Determine the (x, y) coordinate at the center of the cell enclosing the given text.  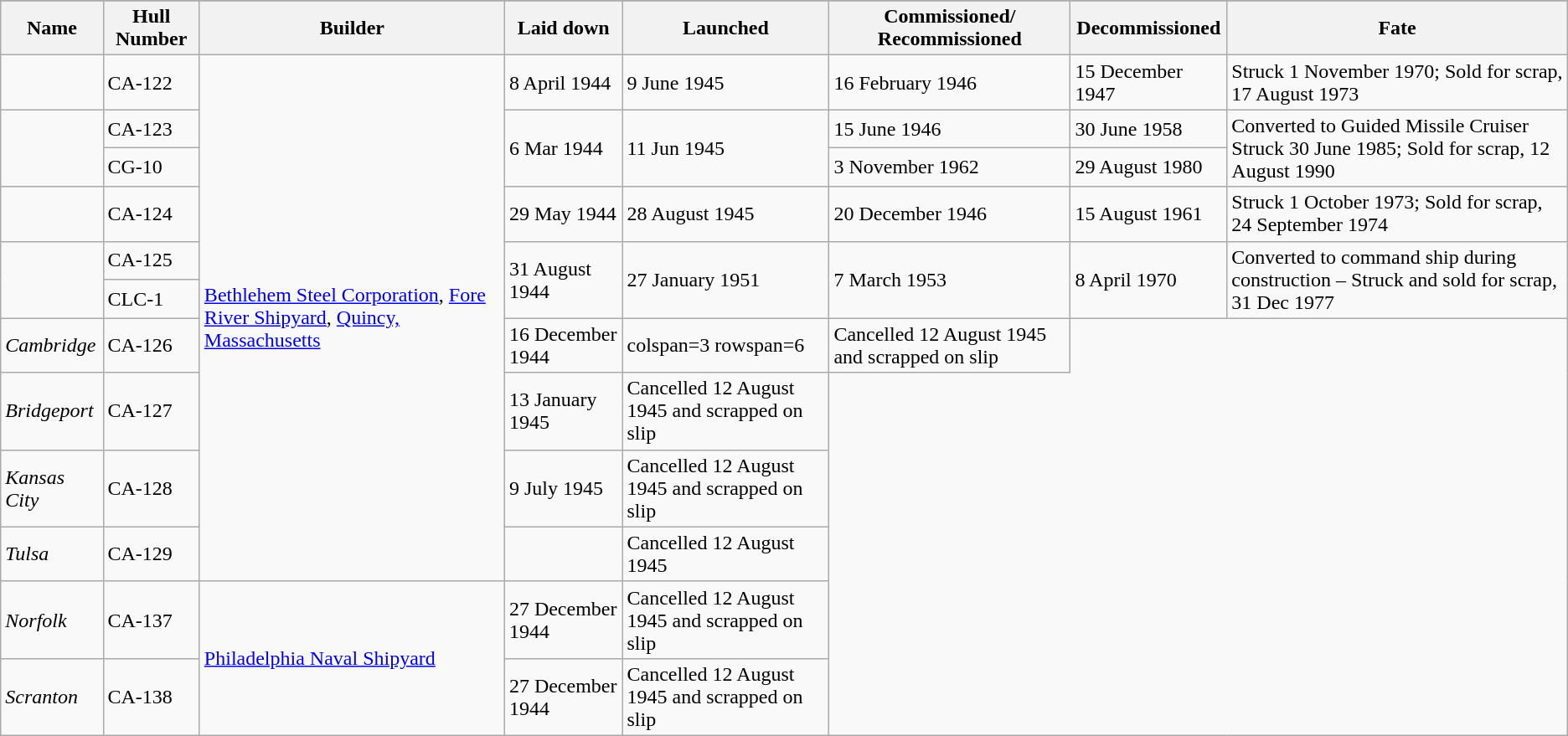
CA-138 (151, 697)
6 Mar 1944 (563, 148)
29 August 1980 (1149, 167)
CLC-1 (151, 299)
Tulsa (52, 554)
7 March 1953 (950, 280)
30 June 1958 (1149, 129)
Hull Number (151, 28)
Philadelphia Naval Shipyard (352, 658)
Cancelled 12 August 1945 (725, 554)
CA-125 (151, 260)
Struck 1 November 1970; Sold for scrap, 17 August 1973 (1397, 82)
Struck 1 October 1973; Sold for scrap, 24 September 1974 (1397, 214)
Launched (725, 28)
CA-126 (151, 345)
29 May 1944 (563, 214)
8 April 1944 (563, 82)
Bridgeport (52, 411)
11 Jun 1945 (725, 148)
28 August 1945 (725, 214)
Kansas City (52, 488)
27 January 1951 (725, 280)
CA-128 (151, 488)
Name (52, 28)
Cambridge (52, 345)
3 November 1962 (950, 167)
9 July 1945 (563, 488)
Converted to Guided Missile Cruiser Struck 30 June 1985; Sold for scrap, 12 August 1990 (1397, 148)
8 April 1970 (1149, 280)
Bethlehem Steel Corporation, Fore River Shipyard, Quincy, Massachusetts (352, 318)
9 June 1945 (725, 82)
Fate (1397, 28)
Laid down (563, 28)
CA-124 (151, 214)
CA-137 (151, 620)
15 December 1947 (1149, 82)
CA-123 (151, 129)
Scranton (52, 697)
15 June 1946 (950, 129)
13 January 1945 (563, 411)
Norfolk (52, 620)
20 December 1946 (950, 214)
16 December 1944 (563, 345)
colspan=3 rowspan=6 (725, 345)
Decommissioned (1149, 28)
CG-10 (151, 167)
15 August 1961 (1149, 214)
31 August 1944 (563, 280)
CA-129 (151, 554)
Builder (352, 28)
16 February 1946 (950, 82)
CA-127 (151, 411)
Commissioned/Recommissioned (950, 28)
CA-122 (151, 82)
Converted to command ship during construction – Struck and sold for scrap, 31 Dec 1977 (1397, 280)
